Search for the cell housing the specified text and yield its (x, y) center coordinate. 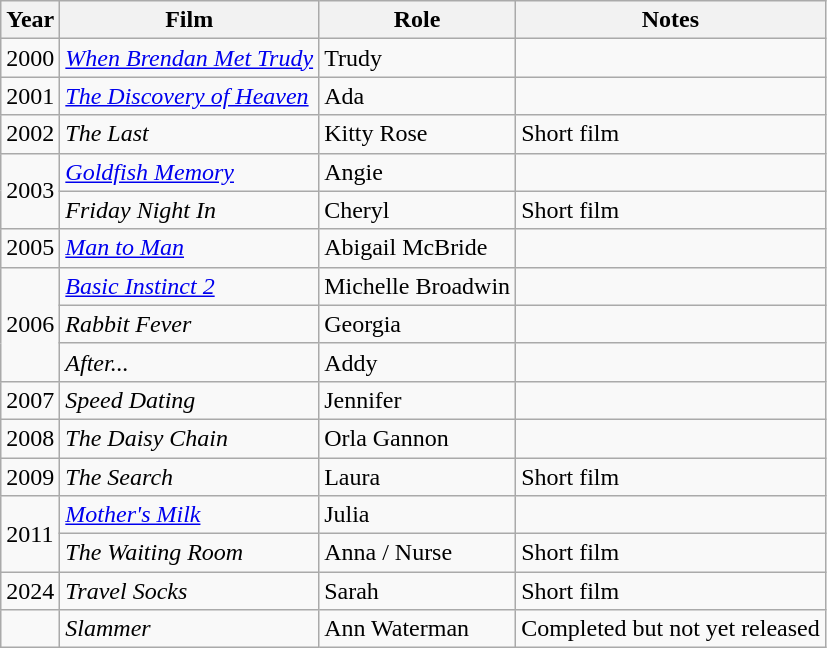
Kitty Rose (418, 134)
Friday Night In (190, 210)
Georgia (418, 324)
Addy (418, 362)
Angie (418, 172)
2008 (30, 438)
Slammer (190, 629)
Sarah (418, 591)
2006 (30, 324)
2003 (30, 191)
Film (190, 20)
Orla Gannon (418, 438)
Abigail McBride (418, 248)
2005 (30, 248)
Ada (418, 96)
Michelle Broadwin (418, 286)
Completed but not yet released (671, 629)
Laura (418, 477)
Rabbit Fever (190, 324)
Speed Dating (190, 400)
Trudy (418, 58)
After... (190, 362)
Basic Instinct 2 (190, 286)
The Waiting Room (190, 553)
Travel Socks (190, 591)
Year (30, 20)
Man to Man (190, 248)
The Discovery of Heaven (190, 96)
2024 (30, 591)
2011 (30, 534)
The Last (190, 134)
The Search (190, 477)
Cheryl (418, 210)
Mother's Milk (190, 515)
Goldfish Memory (190, 172)
2007 (30, 400)
Julia (418, 515)
Ann Waterman (418, 629)
2000 (30, 58)
The Daisy Chain (190, 438)
Jennifer (418, 400)
2009 (30, 477)
Notes (671, 20)
Anna / Nurse (418, 553)
2002 (30, 134)
When Brendan Met Trudy (190, 58)
Role (418, 20)
2001 (30, 96)
